Return (X, Y) of the center of cell containing provided text 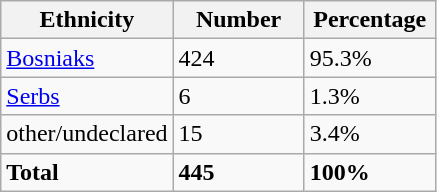
3.4% (370, 134)
100% (370, 172)
445 (238, 172)
424 (238, 58)
1.3% (370, 96)
Number (238, 20)
other/undeclared (87, 134)
6 (238, 96)
95.3% (370, 58)
Percentage (370, 20)
Total (87, 172)
15 (238, 134)
Ethnicity (87, 20)
Serbs (87, 96)
Bosniaks (87, 58)
